Capture the cell that displays the provided text and extract its (x, y) central coordinate. 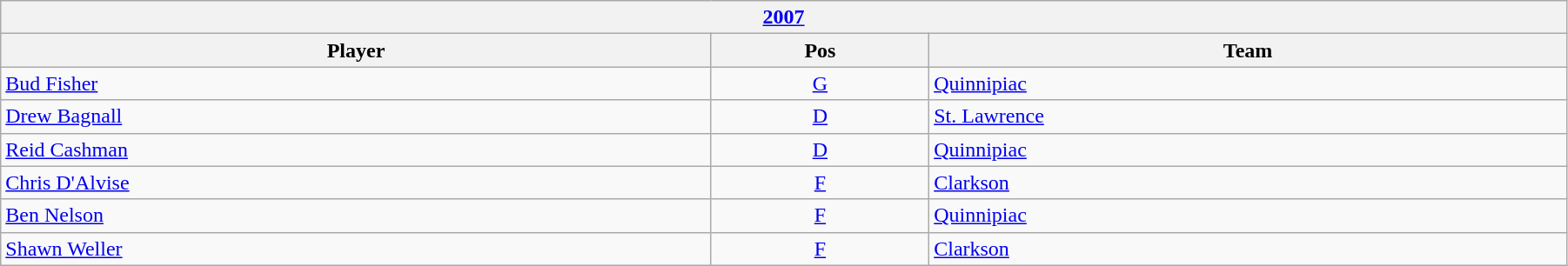
Drew Bagnall (356, 116)
Reid Cashman (356, 150)
Chris D'Alvise (356, 183)
St. Lawrence (1248, 116)
2007 (784, 17)
Bud Fisher (356, 83)
Shawn Weller (356, 249)
Player (356, 50)
Team (1248, 50)
Ben Nelson (356, 216)
Pos (820, 50)
G (820, 83)
